Find where the given text appears and provide that cell's center as [X, Y] coordinate. 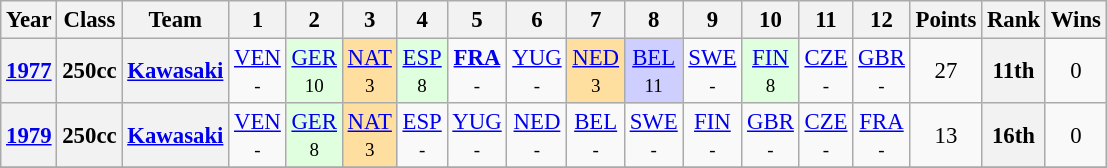
NED3 [596, 72]
1 [258, 20]
BEL- [596, 136]
5 [477, 20]
11th [1014, 72]
Rank [1014, 20]
9 [712, 20]
BEL11 [654, 72]
11 [826, 20]
13 [946, 136]
10 [770, 20]
ESP8 [422, 72]
FIN8 [770, 72]
Points [946, 20]
ESP- [422, 136]
FIN- [712, 136]
4 [422, 20]
7 [596, 20]
2 [314, 20]
1977 [29, 72]
GER8 [314, 136]
NED- [537, 136]
16th [1014, 136]
1979 [29, 136]
8 [654, 20]
Wins [1076, 20]
Class [90, 20]
Team [176, 20]
3 [370, 20]
12 [882, 20]
Year [29, 20]
GER10 [314, 72]
6 [537, 20]
27 [946, 72]
